Return [x, y] of the center of cell containing provided text 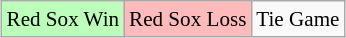
Tie Game [298, 18]
Red Sox Loss [188, 18]
Red Sox Win [64, 18]
